Identify which cell holds the provided text, then report its [x, y] central coordinate. 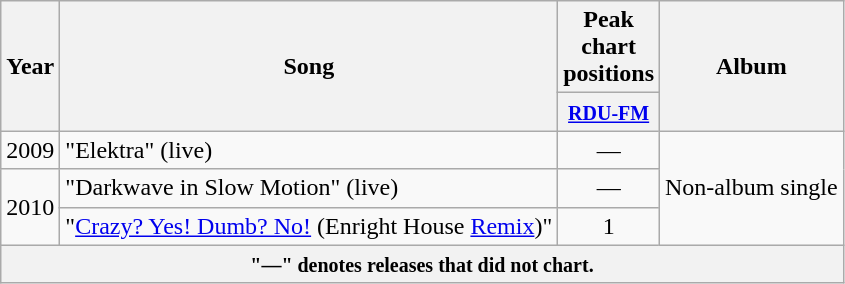
RDU-FM [609, 112]
1 [609, 226]
Peakchartpositions [609, 47]
Album [752, 66]
Song [309, 66]
2010 [30, 207]
"Crazy? Yes! Dumb? No! (Enright House Remix)" [309, 226]
"—" denotes releases that did not chart. [422, 264]
Year [30, 66]
2009 [30, 150]
Non-album single [752, 188]
"Darkwave in Slow Motion" (live) [309, 188]
"Elektra" (live) [309, 150]
